Search for the cell housing the specified text and yield its (X, Y) center coordinate. 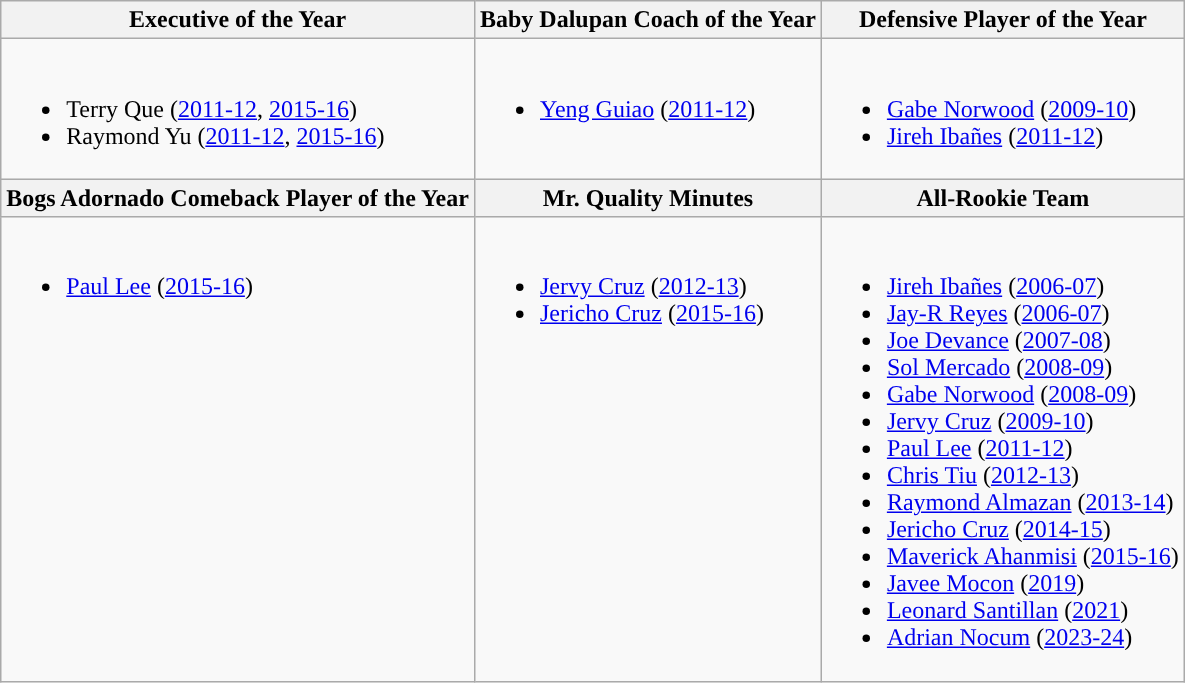
Mr. Quality Minutes (648, 198)
Yeng Guiao (2011-12) (648, 109)
Jervy Cruz (2012-13)Jericho Cruz (2015-16) (648, 449)
Terry Que (2011-12, 2015-16)Raymond Yu (2011-12, 2015-16) (238, 109)
Baby Dalupan Coach of the Year (648, 20)
Gabe Norwood (2009-10)Jireh Ibañes (2011-12) (1002, 109)
Bogs Adornado Comeback Player of the Year (238, 198)
Executive of the Year (238, 20)
Defensive Player of the Year (1002, 20)
Paul Lee (2015-16) (238, 449)
All-Rookie Team (1002, 198)
